Locate the cell with the specified text and output its [x, y] center coordinate. 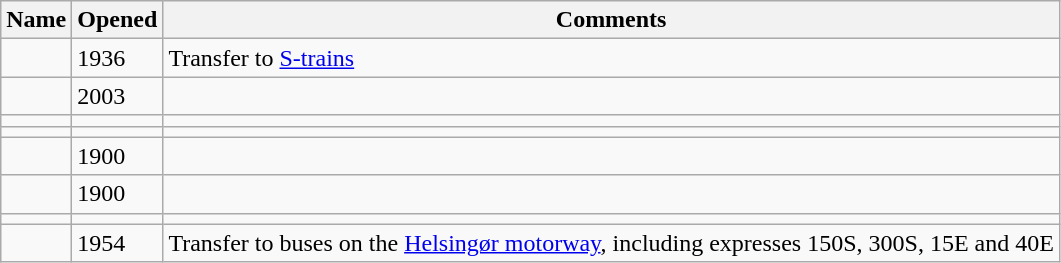
1936 [118, 58]
Name [36, 20]
Transfer to buses on the Helsingør motorway, including expresses 150S, 300S, 15E and 40E [612, 243]
Transfer to S-trains [612, 58]
1954 [118, 243]
2003 [118, 96]
Opened [118, 20]
Comments [612, 20]
